Determine the [X, Y] coordinate at the center of the cell enclosing the given text.  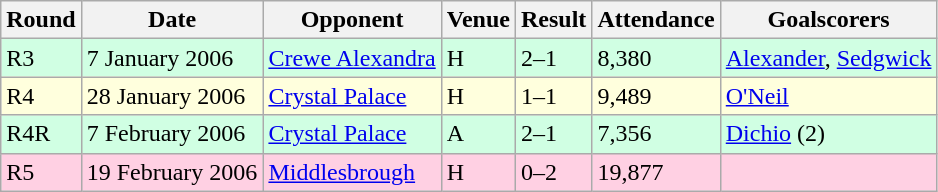
O'Neil [828, 96]
Round [41, 20]
19,877 [656, 172]
28 January 2006 [172, 96]
Date [172, 20]
Result [553, 20]
7 January 2006 [172, 58]
7,356 [656, 134]
R4 [41, 96]
Attendance [656, 20]
Venue [478, 20]
19 February 2006 [172, 172]
Alexander, Sedgwick [828, 58]
R4R [41, 134]
Opponent [352, 20]
A [478, 134]
R5 [41, 172]
Goalscorers [828, 20]
1–1 [553, 96]
7 February 2006 [172, 134]
Middlesbrough [352, 172]
Dichio (2) [828, 134]
9,489 [656, 96]
8,380 [656, 58]
Crewe Alexandra [352, 58]
R3 [41, 58]
0–2 [553, 172]
